Find where the given text appears and provide that cell's center as (X, Y) coordinate. 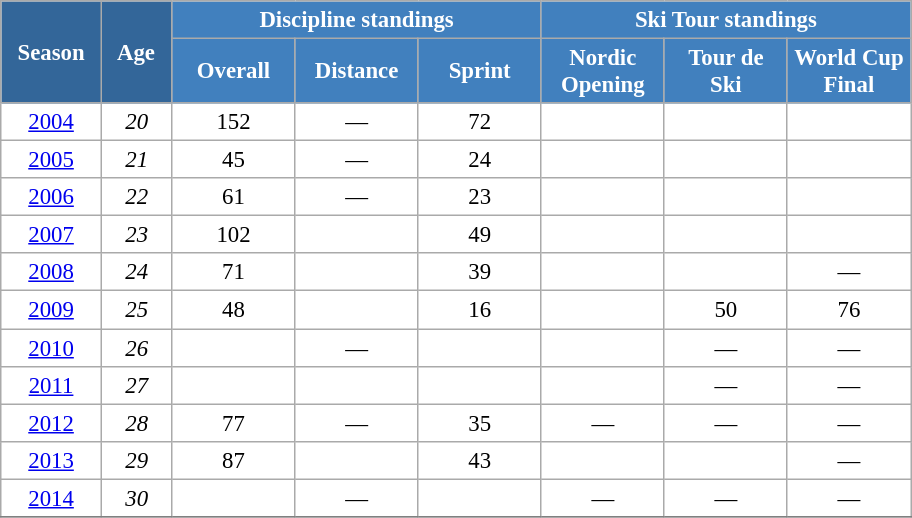
30 (136, 498)
2013 (52, 460)
48 (234, 310)
49 (480, 235)
2005 (52, 160)
2008 (52, 273)
39 (480, 273)
152 (234, 122)
76 (848, 310)
Age (136, 52)
2012 (52, 423)
43 (480, 460)
61 (234, 197)
2006 (52, 197)
45 (234, 160)
Season (52, 52)
87 (234, 460)
2004 (52, 122)
72 (480, 122)
Distance (356, 72)
29 (136, 460)
2007 (52, 235)
71 (234, 273)
2010 (52, 348)
77 (234, 423)
Sprint (480, 72)
28 (136, 423)
2011 (52, 385)
NordicOpening (602, 72)
50 (726, 310)
Tour deSki (726, 72)
2014 (52, 498)
16 (480, 310)
22 (136, 197)
21 (136, 160)
Ski Tour standings (726, 20)
25 (136, 310)
Discipline standings (356, 20)
102 (234, 235)
World CupFinal (848, 72)
2009 (52, 310)
26 (136, 348)
Overall (234, 72)
20 (136, 122)
27 (136, 385)
35 (480, 423)
